Identify which cell holds the provided text, then report its (X, Y) central coordinate. 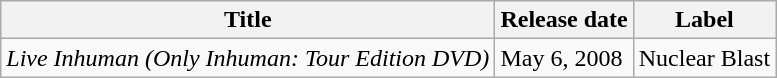
Nuclear Blast (704, 58)
May 6, 2008 (564, 58)
Release date (564, 20)
Title (248, 20)
Live Inhuman (Only Inhuman: Tour Edition DVD) (248, 58)
Label (704, 20)
